Extract the [X, Y] coordinate from the center of the cell holding the provided text.  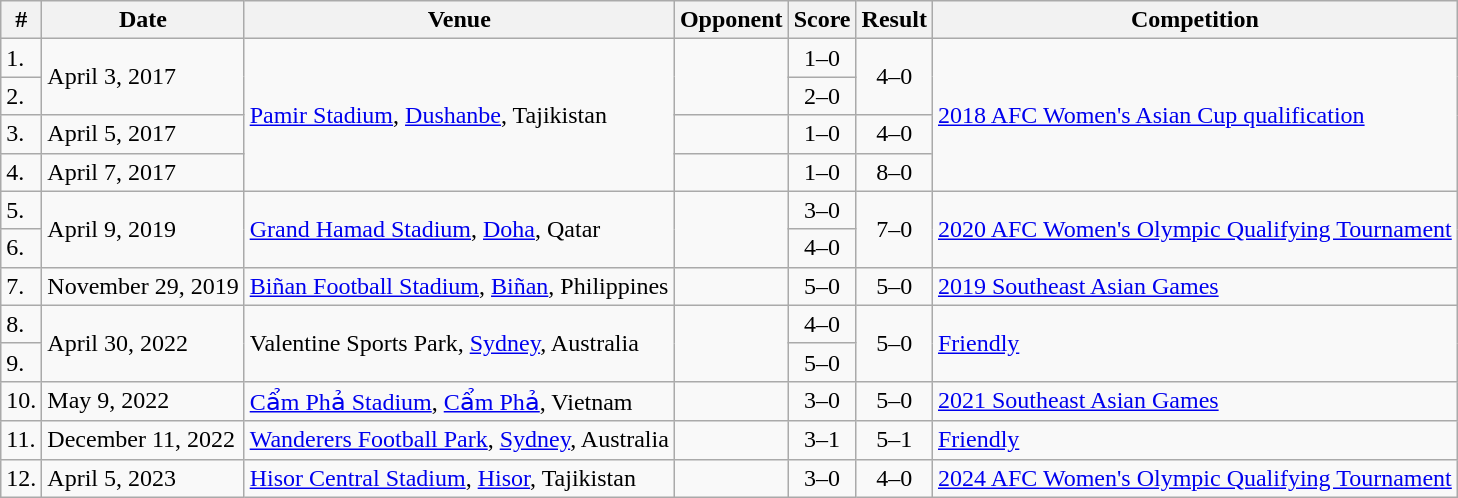
November 29, 2019 [143, 286]
April 7, 2017 [143, 172]
Wanderers Football Park, Sydney, Australia [459, 440]
December 11, 2022 [143, 440]
2018 AFC Women's Asian Cup qualification [1194, 115]
Opponent [731, 20]
May 9, 2022 [143, 401]
12. [22, 478]
April 3, 2017 [143, 77]
Hisor Central Stadium, Hisor, Tajikistan [459, 478]
Biñan Football Stadium, Biñan, Philippines [459, 286]
2020 AFC Women's Olympic Qualifying Tournament [1194, 229]
4. [22, 172]
Competition [1194, 20]
Valentine Sports Park, Sydney, Australia [459, 343]
8. [22, 324]
6. [22, 248]
10. [22, 401]
Score [822, 20]
5–1 [894, 440]
April 30, 2022 [143, 343]
Pamir Stadium, Dushanbe, Tajikistan [459, 115]
Grand Hamad Stadium, Doha, Qatar [459, 229]
7–0 [894, 229]
April 9, 2019 [143, 229]
7. [22, 286]
9. [22, 362]
1. [22, 58]
April 5, 2017 [143, 134]
2019 Southeast Asian Games [1194, 286]
2. [22, 96]
8–0 [894, 172]
2021 Southeast Asian Games [1194, 401]
5. [22, 210]
April 5, 2023 [143, 478]
11. [22, 440]
Cẩm Phả Stadium, Cẩm Phả, Vietnam [459, 401]
Venue [459, 20]
2–0 [822, 96]
2024 AFC Women's Olympic Qualifying Tournament [1194, 478]
3. [22, 134]
3–1 [822, 440]
Result [894, 20]
Date [143, 20]
# [22, 20]
